Find where the given text appears and provide that cell's center as [X, Y] coordinate. 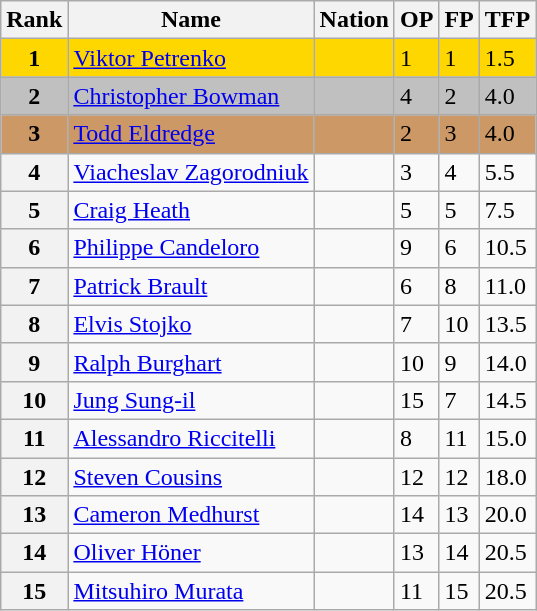
11.0 [507, 286]
14.0 [507, 362]
Nation [354, 20]
TFP [507, 20]
13.5 [507, 324]
Name [191, 20]
Cameron Medhurst [191, 515]
Christopher Bowman [191, 96]
Philippe Candeloro [191, 248]
Rank [34, 20]
18.0 [507, 477]
20.0 [507, 515]
10.5 [507, 248]
5.5 [507, 172]
Viktor Petrenko [191, 58]
Craig Heath [191, 210]
Mitsuhiro Murata [191, 591]
Todd Eldredge [191, 134]
7.5 [507, 210]
Patrick Brault [191, 286]
Oliver Höner [191, 553]
15.0 [507, 438]
OP [416, 20]
Alessandro Riccitelli [191, 438]
Ralph Burghart [191, 362]
Jung Sung-il [191, 400]
Viacheslav Zagorodniuk [191, 172]
Elvis Stojko [191, 324]
14.5 [507, 400]
1.5 [507, 58]
FP [459, 20]
Steven Cousins [191, 477]
